Provide the (x, y) coordinate of the cell's center where the given text is located.  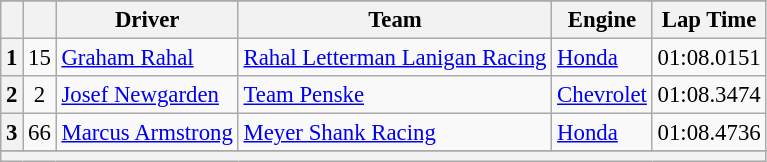
Lap Time (709, 20)
3 (12, 133)
Chevrolet (602, 95)
Team Penske (395, 95)
Josef Newgarden (147, 95)
66 (40, 133)
1 (12, 58)
01:08.3474 (709, 95)
Rahal Letterman Lanigan Racing (395, 58)
Engine (602, 20)
Driver (147, 20)
Team (395, 20)
15 (40, 58)
Graham Rahal (147, 58)
Meyer Shank Racing (395, 133)
Marcus Armstrong (147, 133)
01:08.0151 (709, 58)
01:08.4736 (709, 133)
